Return the [x, y] coordinate for the center point of the cell that contains the specified text.  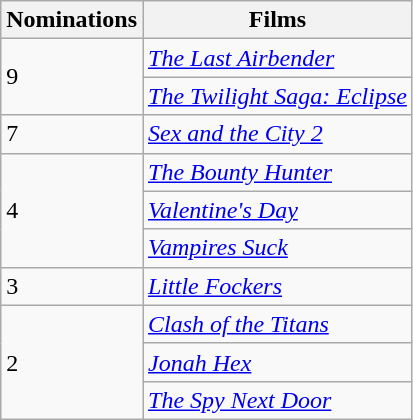
Sex and the City 2 [277, 134]
The Spy Next Door [277, 400]
Nominations [72, 20]
2 [72, 362]
Valentine's Day [277, 210]
Vampires Suck [277, 248]
The Last Airbender [277, 58]
The Twilight Saga: Eclipse [277, 96]
Jonah Hex [277, 362]
3 [72, 286]
9 [72, 77]
7 [72, 134]
Little Fockers [277, 286]
4 [72, 210]
Clash of the Titans [277, 324]
The Bounty Hunter [277, 172]
Films [277, 20]
